Output the [X, Y] coordinate of the center of the cell containing the given text.  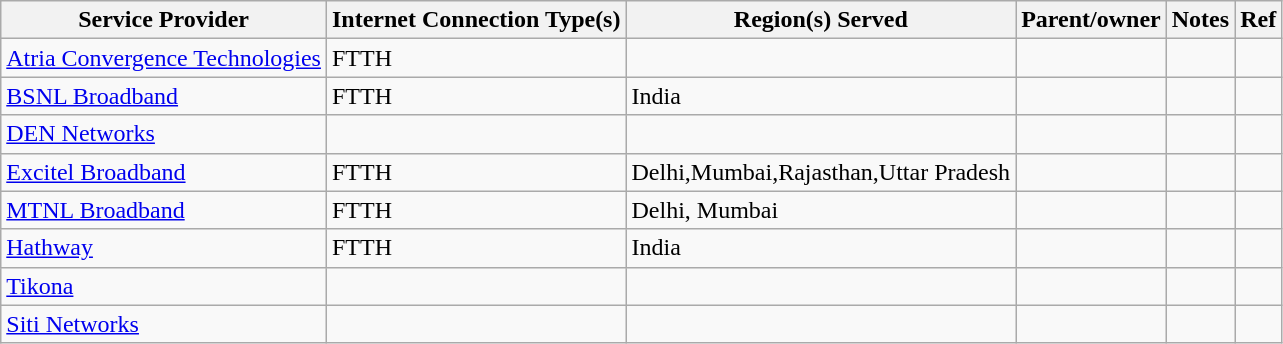
Region(s) Served [821, 20]
MTNL Broadband [164, 210]
Internet Connection Type(s) [476, 20]
Excitel Broadband [164, 172]
Ref [1258, 20]
Parent/owner [1092, 20]
Service Provider [164, 20]
Hathway [164, 248]
Delhi,Mumbai,Rajasthan,Uttar Pradesh [821, 172]
Delhi, Mumbai [821, 210]
Atria Convergence Technologies [164, 58]
Siti Networks [164, 324]
Tikona [164, 286]
DEN Networks [164, 134]
Notes [1200, 20]
BSNL Broadband [164, 96]
